Extract the [x, y] coordinate from the center of the cell holding the provided text.  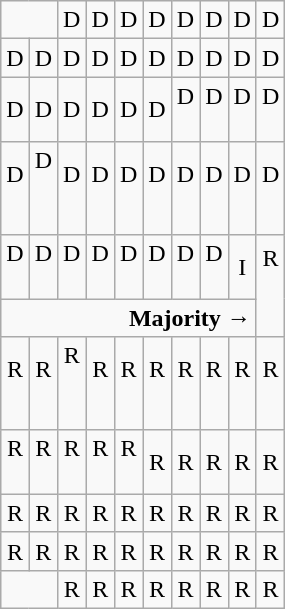
Majority → [129, 318]
I [242, 266]
